Capture the cell that displays the provided text and extract its [x, y] central coordinate. 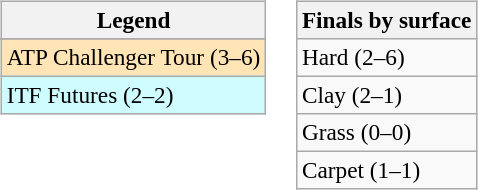
Grass (0–0) [387, 133]
Clay (2–1) [387, 95]
Hard (2–6) [387, 57]
Finals by surface [387, 20]
ATP Challenger Tour (3–6) [133, 57]
ITF Futures (2–2) [133, 95]
Carpet (1–1) [387, 171]
Legend [133, 20]
